Output the [x, y] coordinate of the center of the cell containing the given text.  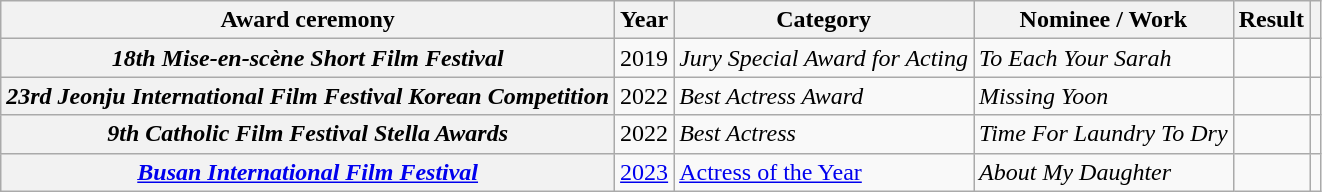
Jury Special Award for Acting [824, 58]
Best Actress Award [824, 96]
Award ceremony [308, 20]
23rd Jeonju International Film Festival Korean Competition [308, 96]
18th Mise-en-scène Short Film Festival [308, 58]
Result [1271, 20]
Missing Yoon [1104, 96]
About My Daughter [1104, 172]
9th Catholic Film Festival Stella Awards [308, 134]
Best Actress [824, 134]
2023 [644, 172]
Year [644, 20]
Nominee / Work [1104, 20]
Actress of the Year [824, 172]
To Each Your Sarah [1104, 58]
2019 [644, 58]
Time For Laundry To Dry [1104, 134]
Category [824, 20]
Busan International Film Festival [308, 172]
